Detect which cell encompasses the target text, then output its (X, Y) center coordinate. 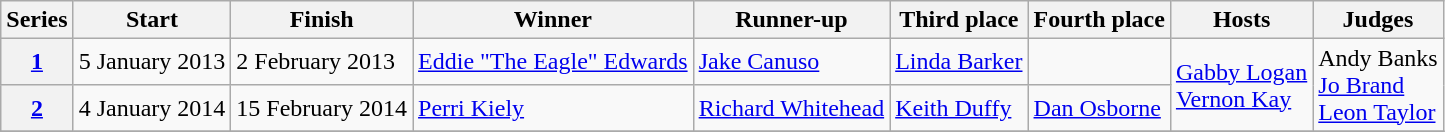
Third place (959, 20)
Winner (554, 20)
2 February 2013 (322, 62)
Perri Kiely (554, 108)
Series (37, 20)
15 February 2014 (322, 108)
Eddie "The Eagle" Edwards (554, 62)
Judges (1378, 20)
Runner-up (792, 20)
Start (152, 20)
1 (37, 62)
Linda Barker (959, 62)
Hosts (1241, 20)
Richard Whitehead (792, 108)
Gabby LoganVernon Kay (1241, 85)
5 January 2013 (152, 62)
4 January 2014 (152, 108)
Andy BanksJo BrandLeon Taylor (1378, 85)
Dan Osborne (1099, 108)
Fourth place (1099, 20)
Jake Canuso (792, 62)
Keith Duffy (959, 108)
Finish (322, 20)
2 (37, 108)
